Search for the cell housing the specified text and yield its (x, y) center coordinate. 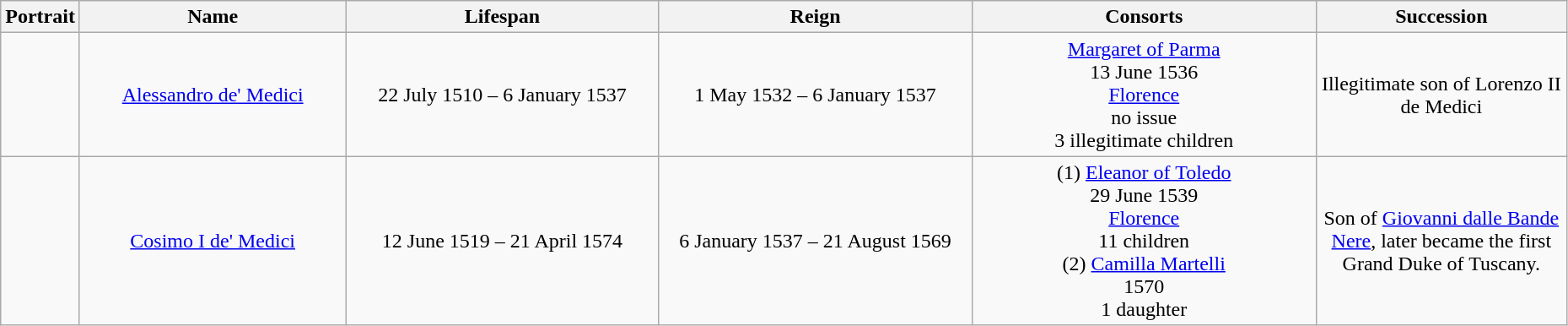
Lifespan (503, 17)
Son of Giovanni dalle Bande Nere, later became the first Grand Duke of Tuscany. (1441, 241)
1 May 1532 – 6 January 1537 (815, 95)
Name (213, 17)
Alessandro de' Medici (213, 95)
Portrait (40, 17)
Reign (815, 17)
Cosimo I de' Medici (213, 241)
Illegitimate son of Lorenzo II de Medici (1441, 95)
12 June 1519 – 21 April 1574 (503, 241)
Margaret of Parma13 June 1536Florenceno issue3 illegitimate children (1144, 95)
Succession (1441, 17)
22 July 1510 – 6 January 1537 (503, 95)
Consorts (1144, 17)
6 January 1537 – 21 August 1569 (815, 241)
(1) Eleanor of Toledo29 June 1539Florence11 children(2) Camilla Martelli15701 daughter (1144, 241)
